Pinpoint the cell where the given text exists, returning its (X, Y) midpoint coordinate. 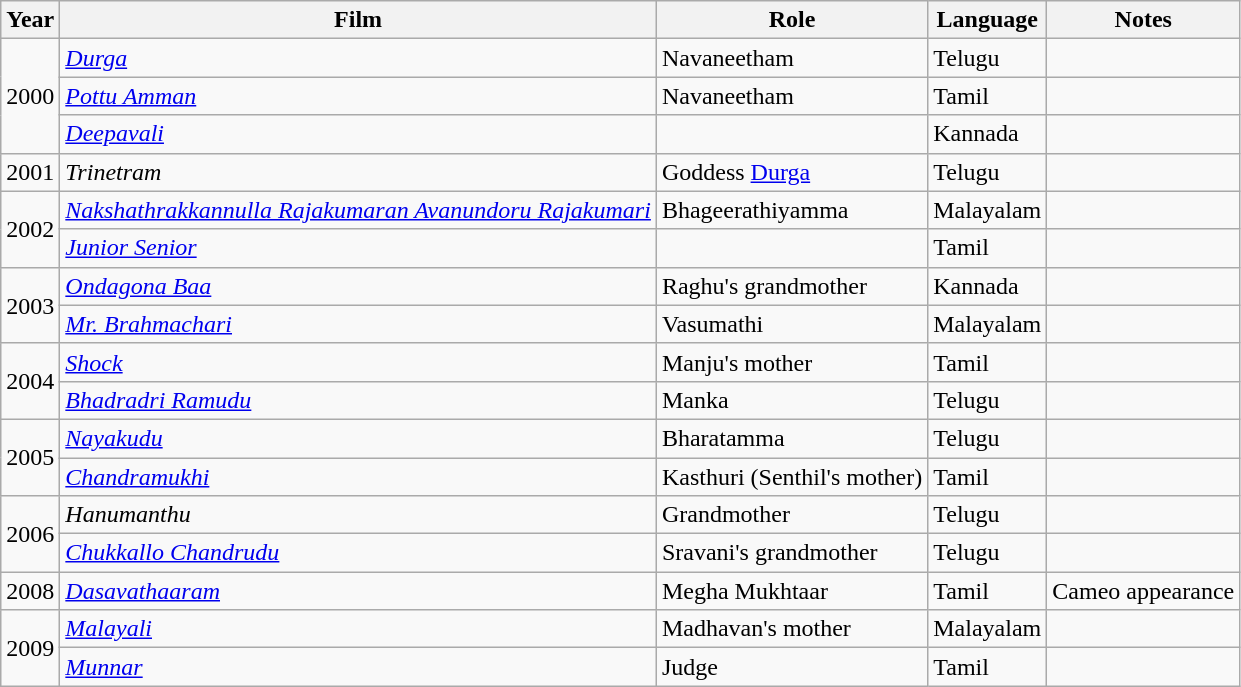
Role (792, 20)
Madhavan's mother (792, 629)
Manka (792, 400)
2002 (30, 229)
Junior Senior (358, 248)
Cameo appearance (1144, 591)
2003 (30, 305)
Grandmother (792, 515)
2008 (30, 591)
2000 (30, 96)
Nayakudu (358, 438)
Durga (358, 58)
Dasavathaaram (358, 591)
Trinetram (358, 172)
2004 (30, 381)
Deepavali (358, 134)
Notes (1144, 20)
Judge (792, 667)
2006 (30, 534)
Bhadradri Ramudu (358, 400)
Language (988, 20)
Bhageerathiyamma (792, 210)
2001 (30, 172)
Chandramukhi (358, 477)
Raghu's grandmother (792, 286)
Sravani's grandmother (792, 553)
Megha Mukhtaar (792, 591)
Vasumathi (792, 324)
Goddess Durga (792, 172)
Ondagona Baa (358, 286)
Malayali (358, 629)
Munnar (358, 667)
Film (358, 20)
Pottu Amman (358, 96)
Mr. Brahmachari (358, 324)
Year (30, 20)
Chukkallo Chandrudu (358, 553)
Shock (358, 362)
Nakshathrakkannulla Rajakumaran Avanundoru Rajakumari (358, 210)
Manju's mother (792, 362)
2009 (30, 648)
Kasthuri (Senthil's mother) (792, 477)
Bharatamma (792, 438)
2005 (30, 457)
Hanumanthu (358, 515)
